Locate the cell with the specified text and output its [x, y] center coordinate. 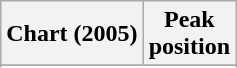
Chart (2005) [72, 34]
Peakposition [189, 34]
